Locate the cell with the specified text and output its [X, Y] center coordinate. 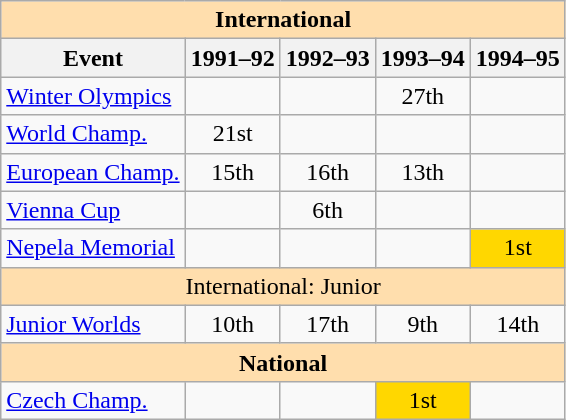
6th [328, 210]
14th [518, 324]
European Champ. [93, 172]
Event [93, 58]
13th [422, 172]
Junior Worlds [93, 324]
1992–93 [328, 58]
World Champ. [93, 134]
International [284, 20]
1994–95 [518, 58]
27th [422, 96]
1991–92 [232, 58]
15th [232, 172]
International: Junior [284, 286]
21st [232, 134]
Czech Champ. [93, 400]
National [284, 362]
10th [232, 324]
17th [328, 324]
Winter Olympics [93, 96]
16th [328, 172]
Nepela Memorial [93, 248]
1993–94 [422, 58]
Vienna Cup [93, 210]
9th [422, 324]
